Return [X, Y] of the center of cell containing provided text 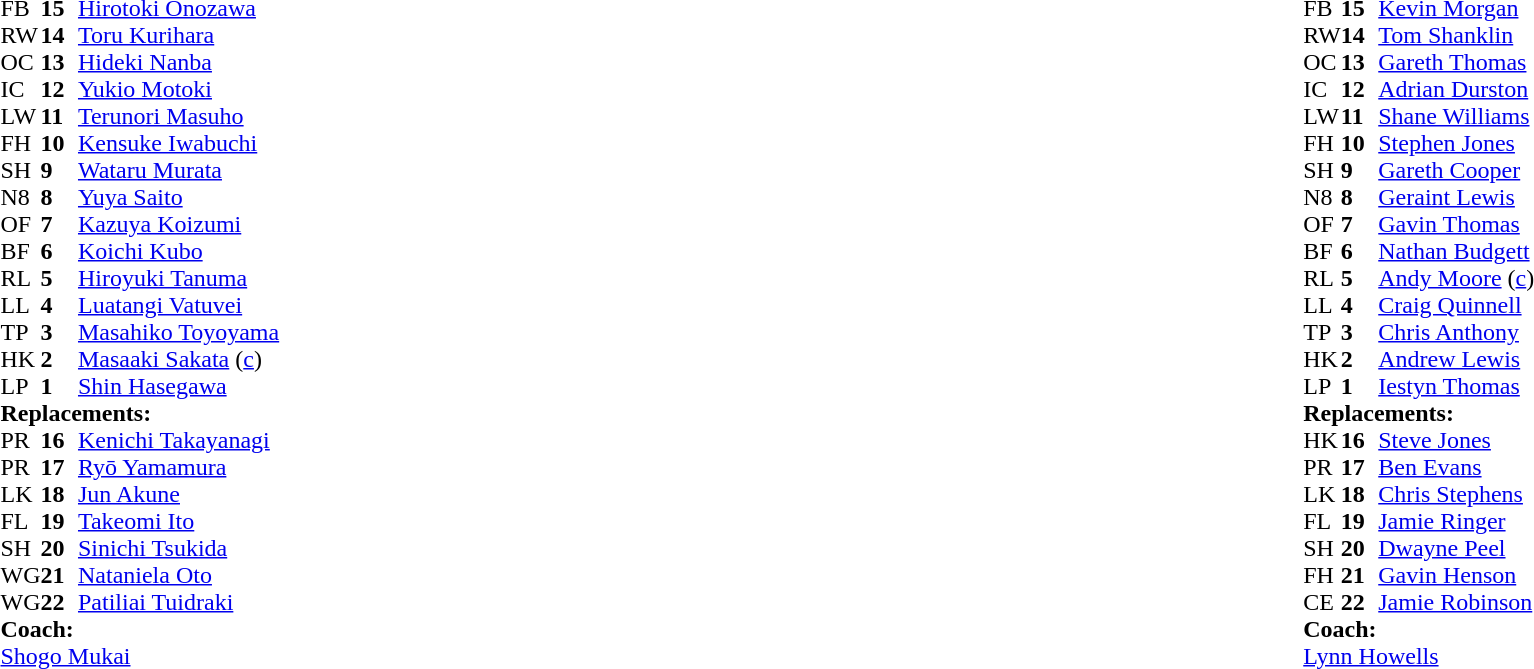
Gareth Thomas [1456, 62]
Tom Shanklin [1456, 36]
Ryō Yamamura [178, 468]
Shin Hasegawa [178, 386]
Chris Stephens [1456, 494]
Hiroyuki Tanuma [178, 278]
Yukio Motoki [178, 90]
Kazuya Koizumi [178, 224]
Chris Anthony [1456, 332]
Luatangi Vatuvei [178, 306]
Hideki Nanba [178, 62]
Yuya Saito [178, 198]
Takeomi Ito [178, 522]
Shane Williams [1456, 116]
Kenichi Takayanagi [178, 440]
Nathan Budgett [1456, 252]
Koichi Kubo [178, 252]
Adrian Durston [1456, 90]
Geraint Lewis [1456, 198]
Dwayne Peel [1456, 548]
Wataru Murata [178, 170]
CE [1322, 602]
Gareth Cooper [1456, 170]
Gavin Henson [1456, 576]
Terunori Masuho [178, 116]
Andrew Lewis [1456, 360]
Masahiko Toyoyama [178, 332]
Gavin Thomas [1456, 224]
Jamie Ringer [1456, 522]
Jun Akune [178, 494]
Nataniela Oto [178, 576]
Iestyn Thomas [1456, 386]
Stephen Jones [1456, 144]
Toru Kurihara [178, 36]
Masaaki Sakata (c) [178, 360]
Ben Evans [1456, 468]
Sinichi Tsukida [178, 548]
Patiliai Tuidraki [178, 602]
Jamie Robinson [1456, 602]
Shogo Mukai [140, 656]
Lynn Howells [1418, 656]
Steve Jones [1456, 440]
Craig Quinnell [1456, 306]
Kensuke Iwabuchi [178, 144]
Andy Moore (c) [1456, 278]
